For the text-containing cell, return its midpoint in [X, Y] coordinate format. 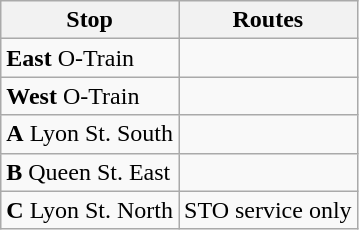
Routes [268, 20]
West O-Train [90, 96]
A Lyon St. South [90, 134]
C Lyon St. North [90, 210]
STO service only [268, 210]
East O-Train [90, 58]
B Queen St. East [90, 172]
Stop [90, 20]
